Identify which cell holds the provided text, then report its [X, Y] central coordinate. 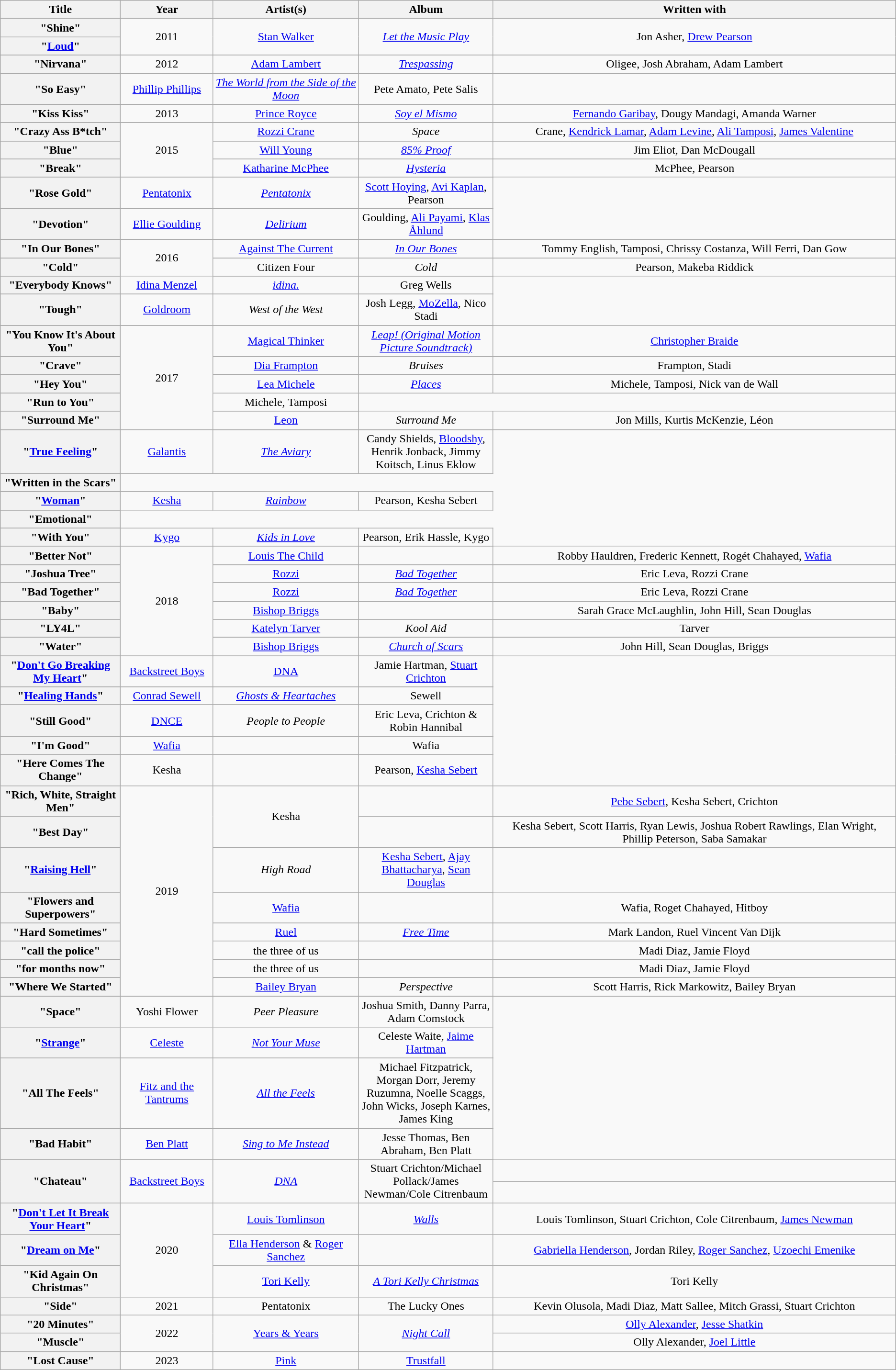
"Muscle" [60, 1342]
Cold [426, 267]
Trustfall [426, 1360]
Gabriella Henderson, Jordan Riley, Roger Sanchez, Uzoechi Emenike [694, 1250]
"Flowers and Superpowers" [60, 908]
Mark Landon, Ruel Vincent Van Dijk [694, 932]
"Joshua Tree" [60, 573]
Leon [286, 420]
Perspective [426, 987]
People to People [286, 721]
Written with [694, 10]
Kids in Love [286, 537]
"Hard Sometimes" [60, 932]
"Shine" [60, 28]
"Hey You" [60, 384]
"Where We Started" [60, 987]
Rozzi Crane [286, 132]
"Healing Hands" [60, 696]
"Bad Together" [60, 592]
"Everybody Knows" [60, 285]
Stan Walker [286, 37]
2018 [167, 601]
Fitz and the Tantrums [167, 1093]
"Surround Me" [60, 420]
"All The Feels" [60, 1093]
"Strange" [60, 1043]
Galantis [167, 451]
A Tori Kelly Christmas [426, 1281]
"Dream on Me" [60, 1250]
Joshua Smith, Danny Parra, Adam Comstock [426, 1011]
"In Our Bones" [60, 248]
Pearson, Makeba Riddick [694, 267]
"You Know It's About You" [60, 341]
"Here Comes The Change" [60, 770]
Kygo [167, 537]
Sewell [426, 696]
Olly Alexander, Jesse Shatkin [694, 1324]
"Crazy Ass B*tch" [60, 132]
"Crave" [60, 366]
High Road [286, 870]
McPhee, Pearson [694, 168]
Michele, Tamposi [286, 402]
idina. [286, 285]
Not Your Muse [286, 1043]
Against The Current [286, 248]
Jon Asher, Drew Pearson [694, 37]
Free Time [426, 932]
"Kiss Kiss" [60, 113]
Yoshi Flower [167, 1011]
Jon Mills, Kurtis McKenzie, Léon [694, 420]
Olly Alexander, Joel Little [694, 1342]
Citizen Four [286, 267]
Tommy English, Tamposi, Chrissy Costanza, Will Ferri, Dan Gow [694, 248]
2023 [167, 1360]
Louis The Child [286, 555]
Eric Leva, Crichton & Robin Hannibal [426, 721]
The Aviary [286, 451]
"20 Minutes" [60, 1324]
Year [167, 10]
Louis Tomlinson [286, 1219]
Frampton, Stadi [694, 366]
DNCE [167, 721]
Wafia, Roget Chahayed, Hitboy [694, 908]
"call the police" [60, 950]
Kesha Sebert, Ajay Bhattacharya, Sean Douglas [426, 870]
"Don't Go Breaking My Heart" [60, 671]
Surround Me [426, 420]
"Break" [60, 168]
Conrad Sewell [167, 696]
Magical Thinker [286, 341]
"Tough" [60, 310]
Trespassing [426, 64]
"Blue" [60, 150]
Will Young [286, 150]
In Our Bones [426, 248]
Pebe Sebert, Kesha Sebert, Crichton [694, 801]
Katharine McPhee [286, 168]
Hysteria [426, 168]
Ben Platt [167, 1144]
Dia Frampton [286, 366]
Night Call [426, 1333]
"Space" [60, 1011]
John Hill, Sean Douglas, Briggs [694, 647]
Candy Shields, Bloodshy, Henrik Jonback, Jimmy Koitsch, Linus Eklow [426, 451]
Ruel [286, 932]
"Cold" [60, 267]
Walls [426, 1219]
"Baby" [60, 610]
Leap! (Original Motion Picture Soundtrack) [426, 341]
Space [426, 132]
Phillip Phillips [167, 89]
Sarah Grace McLaughlin, John Hill, Sean Douglas [694, 610]
2011 [167, 37]
Adam Lambert [286, 64]
"Nirvana" [60, 64]
"LY4L" [60, 629]
"Emotional" [60, 519]
Delirium [286, 224]
2020 [167, 1250]
"So Easy" [60, 89]
Jim Eliot, Dan McDougall [694, 150]
Idina Menzel [167, 285]
Jesse Thomas, Ben Abraham, Ben Platt [426, 1144]
Album [426, 10]
Artist(s) [286, 10]
85% Proof [426, 150]
Ella Henderson & Roger Sanchez [286, 1250]
"Run to You" [60, 402]
"Water" [60, 647]
Kevin Olusola, Madi Diaz, Matt Sallee, Mitch Grassi, Stuart Crichton [694, 1306]
"Best Day" [60, 832]
Michael Fitzpatrick, Morgan Dorr, Jeremy Ruzumna, Noelle Scaggs, John Wicks, Joseph Karnes, James King [426, 1093]
Scott Hoying, Avi Kaplan, Pearson [426, 192]
Stuart Crichton/Michael Pollack/James Newman/Cole Citrenbaum [426, 1181]
"Still Good" [60, 721]
All the Feels [286, 1093]
2015 [167, 150]
Michele, Tamposi, Nick van de Wall [694, 384]
"I'm Good" [60, 745]
"Written in the Scars" [60, 483]
"Rich, White, Straight Men" [60, 801]
"Chateau" [60, 1181]
2021 [167, 1306]
Ghosts & Heartaches [286, 696]
Christopher Braide [694, 341]
Scott Harris, Rick Markowitz, Bailey Bryan [694, 987]
Louis Tomlinson, Stuart Crichton, Cole Citrenbaum, James Newman [694, 1219]
Celeste Waite, Jaime Hartman [426, 1043]
"True Feeling" [60, 451]
The World from the Side of the Moon [286, 89]
Bruises [426, 366]
Jamie Hartman, Stuart Crichton [426, 671]
2016 [167, 258]
Rainbow [286, 501]
West of the West [286, 310]
"Rose Gold" [60, 192]
Goulding, Ali Payami, Klas Åhlund [426, 224]
2012 [167, 64]
"Raising Hell" [60, 870]
"Better Not" [60, 555]
Places [426, 384]
Sing to Me Instead [286, 1144]
Fernando Garibay, Dougy Mandagi, Amanda Warner [694, 113]
"Woman" [60, 501]
"With You" [60, 537]
Robby Hauldren, Frederic Kennett, Rogét Chahayed, Wafia [694, 555]
Oligee, Josh Abraham, Adam Lambert [694, 64]
Years & Years [286, 1333]
Crane, Kendrick Lamar, Adam Levine, Ali Tamposi, James Valentine [694, 132]
"Side" [60, 1306]
"Lost Cause" [60, 1360]
Pete Amato, Pete Salis [426, 89]
Title [60, 10]
"Don't Let It Break Your Heart" [60, 1219]
Pearson, Erik Hassle, Kygo [426, 537]
"Loud" [60, 46]
Greg Wells [426, 285]
Ellie Goulding [167, 224]
Josh Legg, MoZella, Nico Stadi [426, 310]
Soy el Mismo [426, 113]
Peer Pleasure [286, 1011]
"Bad Habit" [60, 1144]
Let the Music Play [426, 37]
Goldroom [167, 310]
Celeste [167, 1043]
"Kid Again On Christmas" [60, 1281]
2022 [167, 1333]
2019 [167, 891]
Church of Scars [426, 647]
"for months now" [60, 968]
Tarver [694, 629]
"Devotion" [60, 224]
2017 [167, 377]
The Lucky Ones [426, 1306]
2013 [167, 113]
Kesha Sebert, Scott Harris, Ryan Lewis, Joshua Robert Rawlings, Elan Wright, Phillip Peterson, Saba Samakar [694, 832]
Prince Royce [286, 113]
Kool Aid [426, 629]
Pink [286, 1360]
Lea Michele [286, 384]
Bailey Bryan [286, 987]
Katelyn Tarver [286, 629]
